Pinpoint the cell where the given text exists, returning its [x, y] midpoint coordinate. 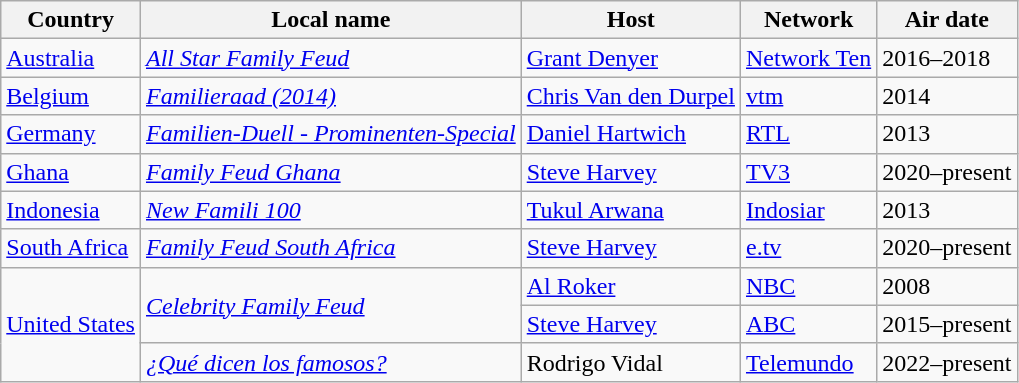
2022–present [947, 362]
Al Roker [630, 286]
Rodrigo Vidal [630, 362]
vtm [808, 96]
Familieraad (2014) [330, 96]
Family Feud Ghana [330, 172]
Grant Denyer [630, 58]
Tukul Arwana [630, 210]
Chris Van den Durpel [630, 96]
New Famili 100 [330, 210]
Local name [330, 20]
All Star Family Feud [330, 58]
Celebrity Family Feud [330, 305]
Network [808, 20]
2016–2018 [947, 58]
Australia [71, 58]
Air date [947, 20]
TV3 [808, 172]
Germany [71, 134]
RTL [808, 134]
2008 [947, 286]
e.tv [808, 248]
ABC [808, 324]
2014 [947, 96]
Familien-Duell - Prominenten-Special [330, 134]
NBC [808, 286]
Daniel Hartwich [630, 134]
¿Qué dicen los famosos? [330, 362]
United States [71, 324]
Ghana [71, 172]
Indosiar [808, 210]
Host [630, 20]
2015–present [947, 324]
Network Ten [808, 58]
South Africa [71, 248]
Belgium [71, 96]
Indonesia [71, 210]
Country [71, 20]
Telemundo [808, 362]
Family Feud South Africa [330, 248]
